Scan for the cell matching the given text and deliver its [X, Y] coordinate at center. 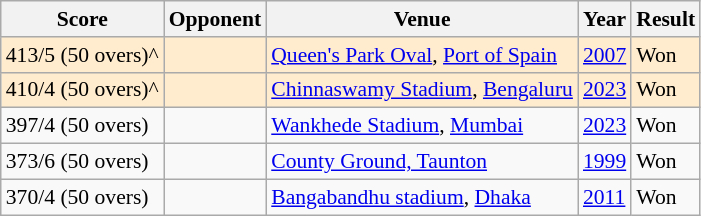
397/4 (50 overs) [82, 126]
Result [666, 19]
County Ground, Taunton [422, 162]
410/4 (50 overs)^ [82, 90]
Queen's Park Oval, Port of Spain [422, 55]
2007 [604, 55]
Opponent [216, 19]
Wankhede Stadium, Mumbai [422, 126]
Year [604, 19]
370/4 (50 overs) [82, 197]
Venue [422, 19]
373/6 (50 overs) [82, 162]
Chinnaswamy Stadium, Bengaluru [422, 90]
2011 [604, 197]
Bangabandhu stadium, Dhaka [422, 197]
1999 [604, 162]
413/5 (50 overs)^ [82, 55]
Score [82, 19]
